Search for the cell housing the specified text and yield its [X, Y] center coordinate. 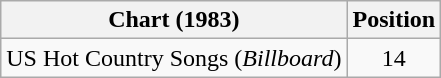
US Hot Country Songs (Billboard) [174, 58]
14 [394, 58]
Chart (1983) [174, 20]
Position [394, 20]
